Return the (X, Y) coordinate for the center point of the cell that contains the specified text.  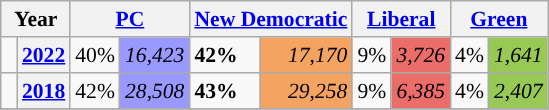
16,423 (154, 55)
6,385 (420, 91)
28,508 (154, 91)
17,170 (306, 55)
40% (95, 55)
3,726 (420, 55)
Green (499, 19)
2018 (44, 91)
New Democratic (270, 19)
43% (224, 91)
2022 (44, 55)
2,407 (518, 91)
Liberal (401, 19)
1,641 (518, 55)
PC (130, 19)
Year (36, 19)
29,258 (306, 91)
